Return the (x, y) coordinate for the center point of the cell that contains the specified text.  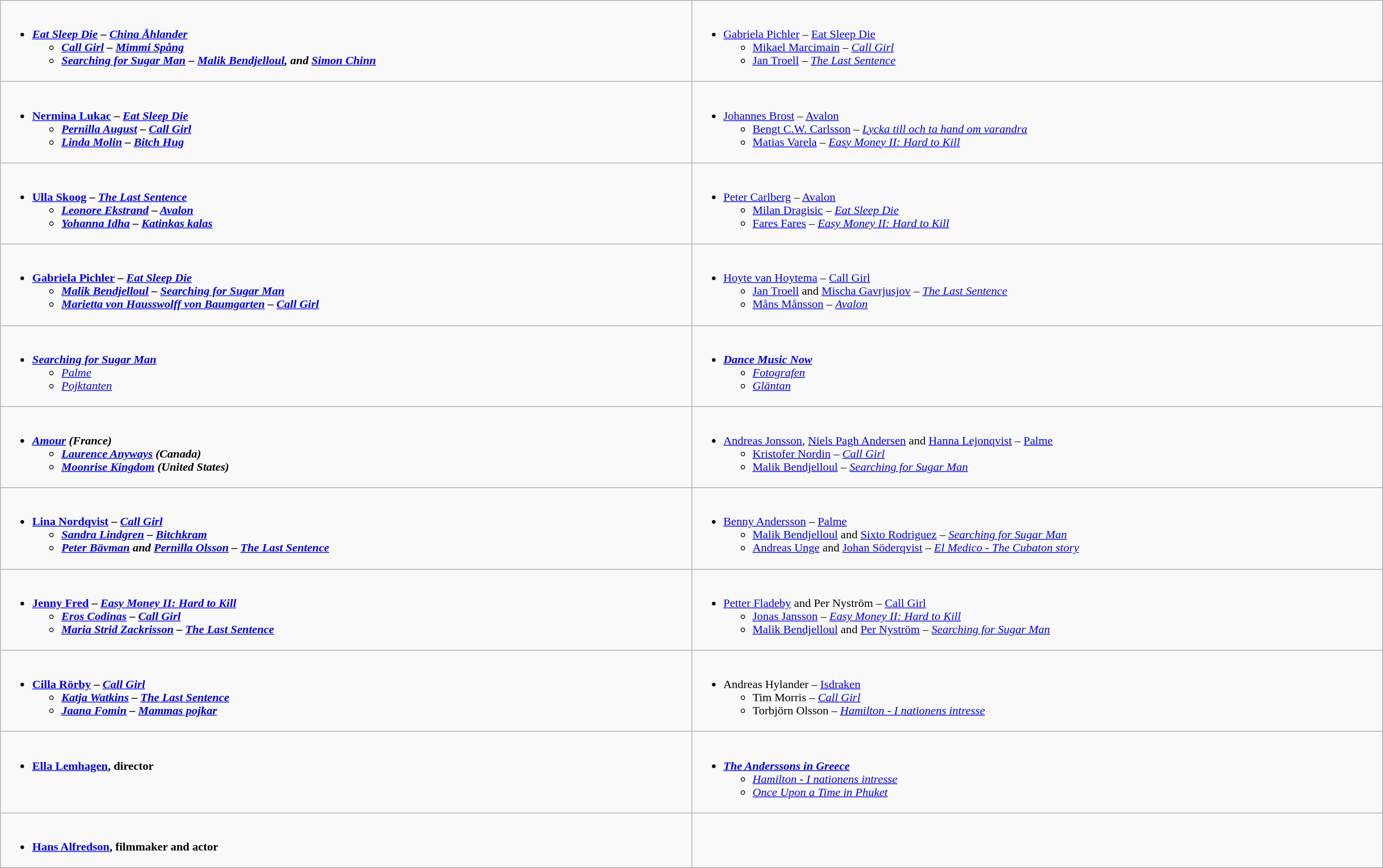
Gabriela Pichler – Eat Sleep DieMalik Bendjelloul – Searching for Sugar ManMarietta von Hausswolff von Baumgarten – Call Girl (346, 285)
Searching for Sugar ManPalmePojktanten (346, 366)
Johannes Brost – AvalonBengt C.W. Carlsson – Lycka till och ta hand om varandraMatias Varela – Easy Money II: Hard to Kill (1037, 123)
Andreas Hylander – IsdrakenTim Morris – Call GirlTorbjörn Olsson – Hamilton - I nationens intresse (1037, 691)
Peter Carlberg – AvalonMilan Dragisic – Eat Sleep DieFares Fares – Easy Money II: Hard to Kill (1037, 203)
Ulla Skoog – The Last SentenceLeonore Ekstrand – AvalonYohanna Idha – Katinkas kalas (346, 203)
Cilla Rörby – Call GirlKatja Watkins – The Last SentenceJaana Fomin – Mammas pojkar (346, 691)
Nermina Lukac – Eat Sleep DiePernilla August – Call GirlLinda Molin – Bitch Hug (346, 123)
Hans Alfredson, filmmaker and actor (346, 840)
Lina Nordqvist – Call GirlSandra Lindgren – BitchkramPeter Bävman and Pernilla Olsson – The Last Sentence (346, 528)
Petter Fladeby and Per Nyström – Call GirlJonas Jansson – Easy Money II: Hard to KillMalik Bendjelloul and Per Nyström – Searching for Sugar Man (1037, 610)
Dance Music NowFotografenGläntan (1037, 366)
Jenny Fred – Easy Money II: Hard to KillEros Codinas – Call GirlMaria Strid Zackrisson – The Last Sentence (346, 610)
Hoyte van Hoytema – Call GirlJan Troell and Mischa Gavrjusjov – The Last SentenceMåns Månsson – Avalon (1037, 285)
Andreas Jonsson, Niels Pagh Andersen and Hanna Lejonqvist – PalmeKristofer Nordin – Call GirlMalik Bendjelloul – Searching for Sugar Man (1037, 447)
Gabriela Pichler – Eat Sleep DieMikael Marcimain – Call GirlJan Troell – The Last Sentence (1037, 41)
Ella Lemhagen, director (346, 772)
Eat Sleep Die – China ÅhlanderCall Girl – Mimmi SpångSearching for Sugar Man – Malik Bendjelloul, and Simon Chinn (346, 41)
The Anderssons in GreeceHamilton - I nationens intresseOnce Upon a Time in Phuket (1037, 772)
Amour (France)Laurence Anyways (Canada)Moonrise Kingdom (United States) (346, 447)
